Detect which cell encompasses the target text, then output its (x, y) center coordinate. 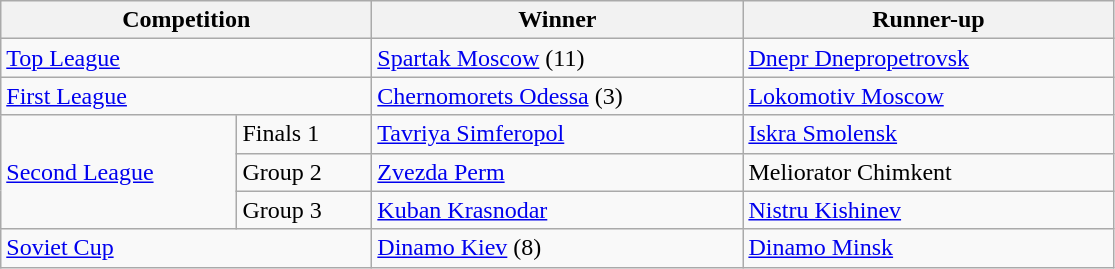
Dinamo Minsk (928, 248)
Group 3 (304, 210)
Zvezda Perm (558, 172)
Second League (119, 172)
Group 2 (304, 172)
Kuban Krasnodar (558, 210)
Chernomorets Odessa (3) (558, 96)
Runner-up (928, 20)
Dnepr Dnepropetrovsk (928, 58)
First League (186, 96)
Competition (186, 20)
Nistru Kishinev (928, 210)
Finals 1 (304, 134)
Iskra Smolensk (928, 134)
Meliorator Chimkent (928, 172)
Spartak Moscow (11) (558, 58)
Top League (186, 58)
Tavriya Simferopol (558, 134)
Dinamo Kiev (8) (558, 248)
Winner (558, 20)
Soviet Cup (186, 248)
Lokomotiv Moscow (928, 96)
